Capture the cell that displays the provided text and extract its (X, Y) central coordinate. 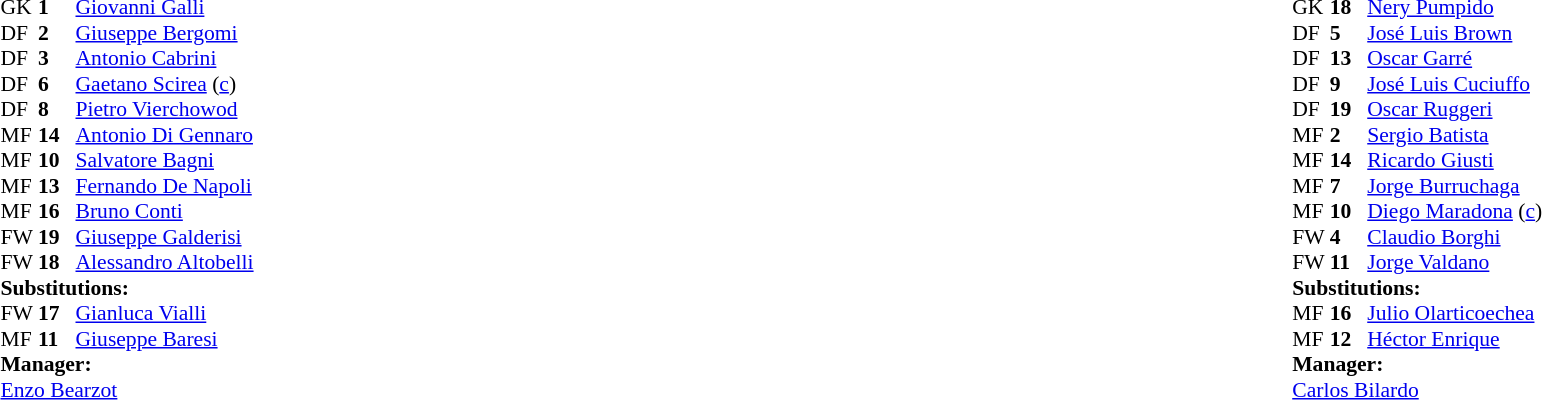
12 (1349, 339)
Giuseppe Galderisi (165, 237)
Gaetano Scirea (c) (165, 84)
17 (57, 313)
Héctor Enrique (1454, 339)
Bruno Conti (165, 211)
Ricardo Giusti (1454, 161)
Salvatore Bagni (165, 161)
3 (57, 59)
Gianluca Vialli (165, 313)
Claudio Borghi (1454, 237)
Jorge Burruchaga (1454, 186)
Antonio Di Gennaro (165, 135)
9 (1349, 84)
18 (57, 263)
Antonio Cabrini (165, 59)
7 (1349, 186)
Pietro Vierchowod (165, 109)
5 (1349, 33)
Diego Maradona (c) (1454, 211)
6 (57, 84)
Giuseppe Baresi (165, 339)
Sergio Batista (1454, 135)
José Luis Cuciuffo (1454, 84)
Jorge Valdano (1454, 263)
Julio Olarticoechea (1454, 313)
José Luis Brown (1454, 33)
Oscar Ruggeri (1454, 109)
8 (57, 109)
Giuseppe Bergomi (165, 33)
4 (1349, 237)
Fernando De Napoli (165, 186)
Alessandro Altobelli (165, 263)
Oscar Garré (1454, 59)
